Output the (x, y) coordinate of the center of the cell containing the given text.  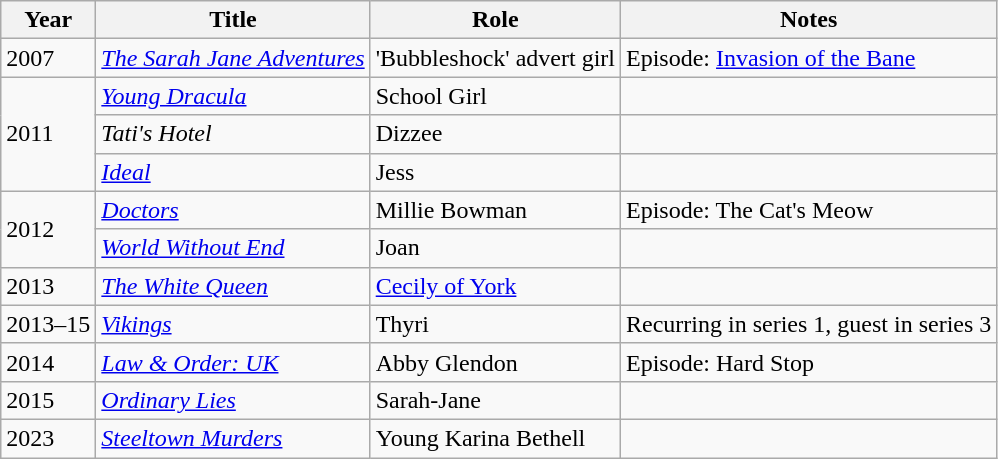
Dizzee (495, 134)
The White Queen (233, 286)
Law & Order: UK (233, 362)
Thyri (495, 324)
Abby Glendon (495, 362)
2023 (48, 438)
Young Dracula (233, 96)
Title (233, 20)
Ideal (233, 172)
2013 (48, 286)
The Sarah Jane Adventures (233, 58)
Episode: Hard Stop (809, 362)
Episode: Invasion of the Bane (809, 58)
Vikings (233, 324)
Sarah-Jane (495, 400)
Steeltown Murders (233, 438)
2014 (48, 362)
Doctors (233, 210)
School Girl (495, 96)
2011 (48, 134)
2007 (48, 58)
2012 (48, 229)
Young Karina Bethell (495, 438)
Recurring in series 1, guest in series 3 (809, 324)
Role (495, 20)
Cecily of York (495, 286)
Tati's Hotel (233, 134)
Millie Bowman (495, 210)
'Bubbleshock' advert girl (495, 58)
Year (48, 20)
2015 (48, 400)
Episode: The Cat's Meow (809, 210)
Jess (495, 172)
World Without End (233, 248)
2013–15 (48, 324)
Ordinary Lies (233, 400)
Joan (495, 248)
Notes (809, 20)
